Identify which cell holds the provided text, then report its [x, y] central coordinate. 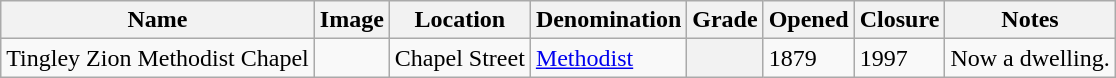
Notes [1030, 20]
1997 [900, 58]
Chapel Street [460, 58]
1879 [808, 58]
Denomination [608, 20]
Name [158, 20]
Location [460, 20]
Image [352, 20]
Grade [725, 20]
Tingley Zion Methodist Chapel [158, 58]
Methodist [608, 58]
Now a dwelling. [1030, 58]
Opened [808, 20]
Closure [900, 20]
